For the text-containing cell, return its midpoint in (X, Y) coordinate format. 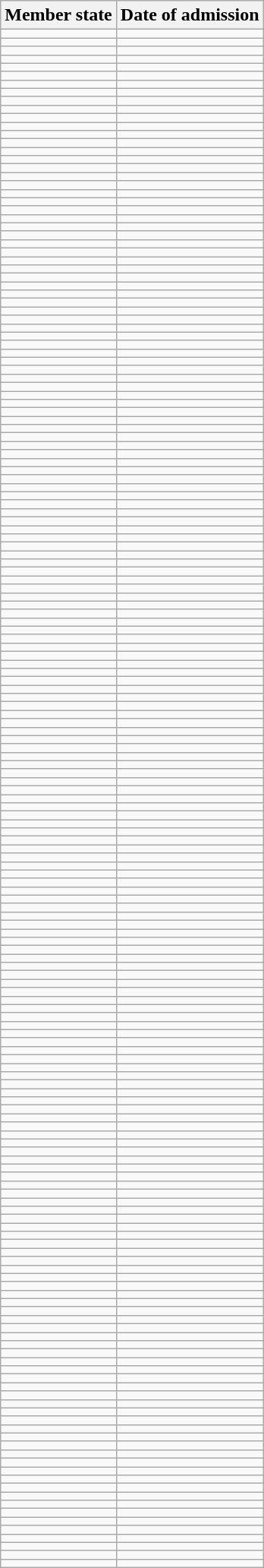
Date of admission (190, 15)
Member state (59, 15)
